For the text-containing cell, return its midpoint in [X, Y] coordinate format. 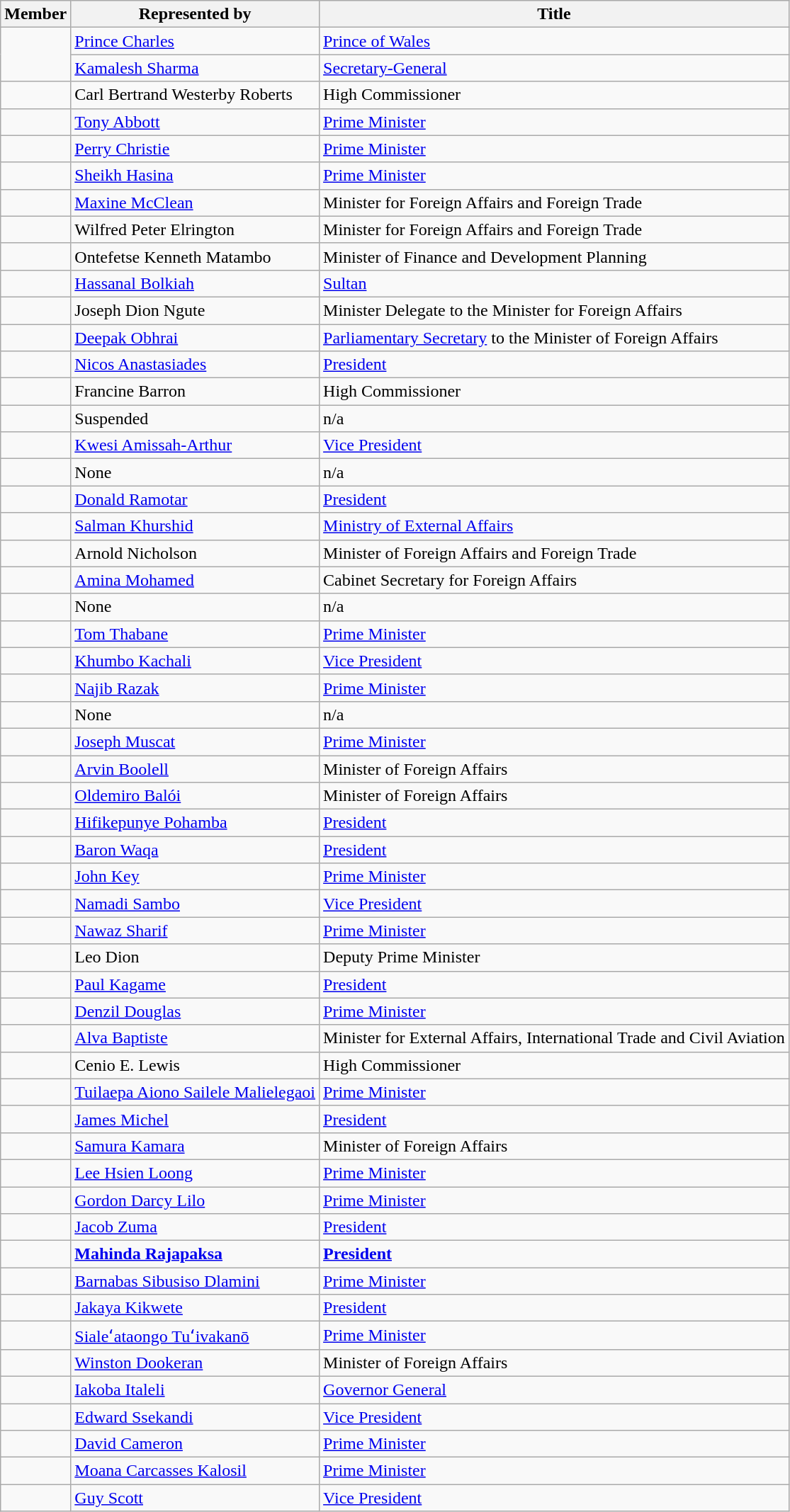
Prince Charles [196, 41]
Maxine McClean [196, 203]
Nicos Anastasiades [196, 365]
Oldemiro Balói [196, 796]
Jakaya Kikwete [196, 1308]
Alva Baptiste [196, 1038]
Minister for External Affairs, International Trade and Civil Aviation [554, 1038]
Title [554, 14]
Jacob Zuma [196, 1227]
Donald Ramotar [196, 499]
Hifikepunye Pohamba [196, 823]
Represented by [196, 14]
Arvin Boolell [196, 768]
Tuilaepa Aiono Sailele Malielegaoi [196, 1092]
Paul Kagame [196, 984]
Minister Delegate to the Minister for Foreign Affairs [554, 310]
Parliamentary Secretary to the Minister of Foreign Affairs [554, 338]
Cenio E. Lewis [196, 1065]
Lee Hsien Loong [196, 1173]
Deepak Obhrai [196, 338]
Kamalesh Sharma [196, 68]
Minister of Finance and Development Planning [554, 256]
Secretary-General [554, 68]
Sultan [554, 283]
Francine Barron [196, 392]
Cabinet Secretary for Foreign Affairs [554, 580]
Amina Mohamed [196, 580]
David Cameron [196, 1444]
Joseph Dion Ngute [196, 310]
Najib Razak [196, 688]
John Key [196, 877]
Member [35, 14]
Ministry of External Affairs [554, 526]
Iakoba Italeli [196, 1389]
Prince of Wales [554, 41]
Tony Abbott [196, 122]
Baron Waqa [196, 850]
Nawaz Sharif [196, 931]
Samura Kamara [196, 1146]
Minister of Foreign Affairs and Foreign Trade [554, 553]
Guy Scott [196, 1498]
Salman Khurshid [196, 526]
Edward Ssekandi [196, 1417]
James Michel [196, 1119]
Arnold Nicholson [196, 553]
Barnabas Sibusiso Dlamini [196, 1281]
Sheikh Hasina [196, 176]
Hassanal Bolkiah [196, 283]
Perry Christie [196, 149]
Denzil Douglas [196, 1011]
Sialeʻataongo Tuʻivakanō [196, 1336]
Governor General [554, 1389]
Joseph Muscat [196, 741]
Leo Dion [196, 957]
Mahinda Rajapaksa [196, 1254]
Gordon Darcy Lilo [196, 1200]
Carl Bertrand Westerby Roberts [196, 95]
Kwesi Amissah-Arthur [196, 445]
Khumbo Kachali [196, 661]
Moana Carcasses Kalosil [196, 1471]
Tom Thabane [196, 634]
Deputy Prime Minister [554, 957]
Suspended [196, 419]
Winston Dookeran [196, 1363]
Ontefetse Kenneth Matambo [196, 256]
Wilfred Peter Elrington [196, 229]
Namadi Sambo [196, 904]
